Provide the (x, y) coordinate of the cell's center where the given text is located.  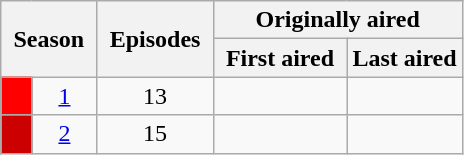
1 (64, 96)
2 (64, 134)
Last aired (404, 58)
15 (155, 134)
Season (49, 39)
Episodes (155, 39)
Originally aired (338, 20)
First aired (280, 58)
13 (155, 96)
